Search for the cell housing the specified text and yield its (x, y) center coordinate. 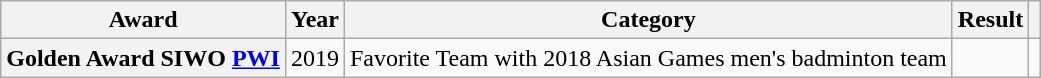
Result (990, 20)
2019 (314, 58)
Favorite Team with 2018 Asian Games men's badminton team (648, 58)
Category (648, 20)
Award (144, 20)
Golden Award SIWO PWI (144, 58)
Year (314, 20)
